Search for the cell housing the specified text and yield its (X, Y) center coordinate. 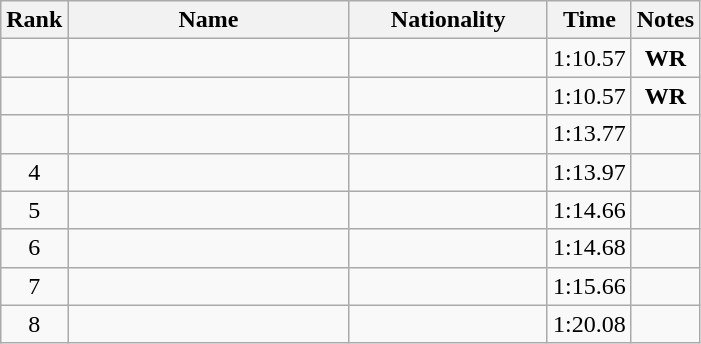
Rank (34, 20)
1:14.66 (589, 210)
7 (34, 286)
Nationality (448, 20)
Notes (665, 20)
6 (34, 248)
1:13.97 (589, 172)
Name (208, 20)
5 (34, 210)
8 (34, 324)
1:13.77 (589, 134)
4 (34, 172)
1:20.08 (589, 324)
Time (589, 20)
1:15.66 (589, 286)
1:14.68 (589, 248)
